Detect which cell encompasses the target text, then output its [X, Y] center coordinate. 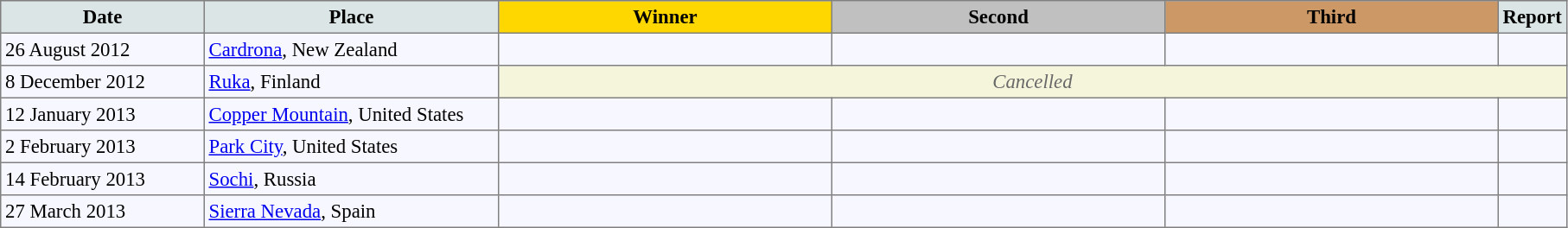
Third [1332, 17]
Ruka, Finland [351, 82]
Cancelled [1032, 82]
Date [103, 17]
Park City, United States [351, 147]
14 February 2013 [103, 179]
Second [998, 17]
12 January 2013 [103, 114]
Winner [666, 17]
Report [1532, 17]
Cardrona, New Zealand [351, 49]
8 December 2012 [103, 82]
Place [351, 17]
27 March 2013 [103, 212]
Sierra Nevada, Spain [351, 212]
Copper Mountain, United States [351, 114]
Sochi, Russia [351, 179]
2 February 2013 [103, 147]
26 August 2012 [103, 49]
